Identify which cell holds the provided text, then report its [X, Y] central coordinate. 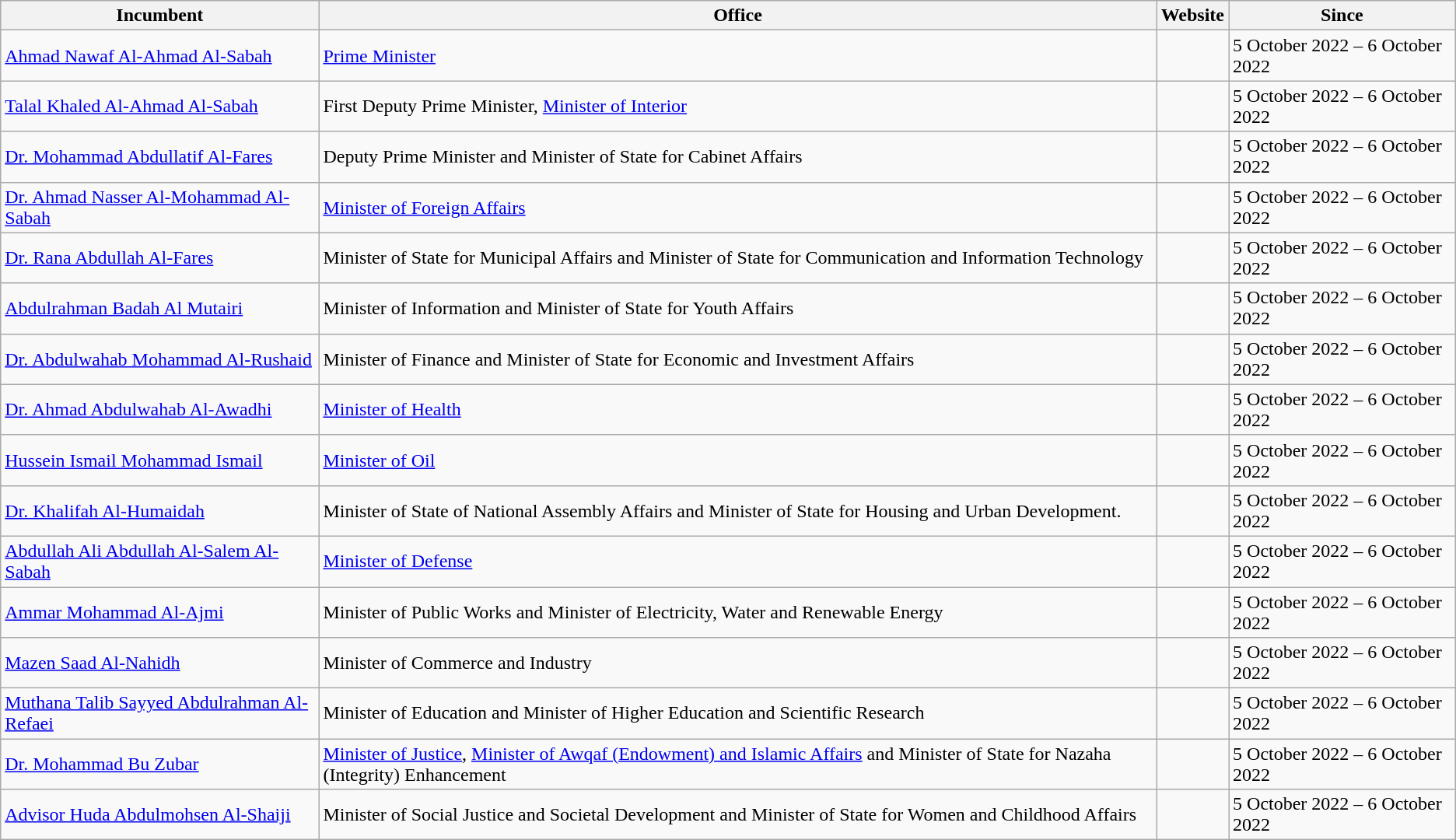
Dr. Mohammad Bu Zubar [160, 764]
Website [1192, 16]
Dr. Ahmad Nasser Al-Mohammad Al-Sabah [160, 207]
Ahmad Nawaf Al-Ahmad Al-Sabah [160, 56]
Minister of Defense [737, 562]
Talal Khaled Al-Ahmad Al-Sabah [160, 106]
Minister of Oil [737, 460]
Muthana Talib Sayyed Abdulrahman Al-Refaei [160, 714]
Minister of Foreign Affairs [737, 207]
Hussein Ismail Mohammad Ismail [160, 460]
Prime Minister [737, 56]
Abdulrahman Badah Al Mutairi [160, 308]
Advisor Huda Abdulmohsen Al-Shaiji [160, 815]
Minister of Commerce and Industry [737, 663]
Dr. Rana Abdullah Al-Fares [160, 258]
Minister of Justice, Minister of Awqaf (Endowment) and Islamic Affairs and Minister of State for Nazaha (Integrity) Enhancement [737, 764]
Ammar Mohammad Al-Ajmi [160, 611]
Minister of Health [737, 409]
Dr. Mohammad Abdullatif Al-Fares [160, 157]
Minister of Social Justice and Societal Development and Minister of State for Women and Childhood Affairs [737, 815]
Dr. Khalifah Al-Humaidah [160, 510]
Incumbent [160, 16]
Minister of Information and Minister of State for Youth Affairs [737, 308]
Deputy Prime Minister and Minister of State for Cabinet Affairs [737, 157]
Dr. Ahmad Abdulwahab Al-Awadhi [160, 409]
First Deputy Prime Minister, Minister of Interior [737, 106]
Since [1342, 16]
Minister of Public Works and Minister of Electricity, Water and Renewable Energy [737, 611]
Dr. Abdulwahab Mohammad Al-Rushaid [160, 359]
Mazen Saad Al-Nahidh [160, 663]
Office [737, 16]
Minister of State for Municipal Affairs and Minister of State for Communication and Information Technology [737, 258]
Minister of State of National Assembly Affairs and Minister of State for Housing and Urban Development. [737, 510]
Minister of Finance and Minister of State for Economic and Investment Affairs [737, 359]
Abdullah Ali Abdullah Al-Salem Al-Sabah [160, 562]
Minister of Education and Minister of Higher Education and Scientific Research [737, 714]
